From the cell containing the given text, extract its center point as (X, Y) coordinate. 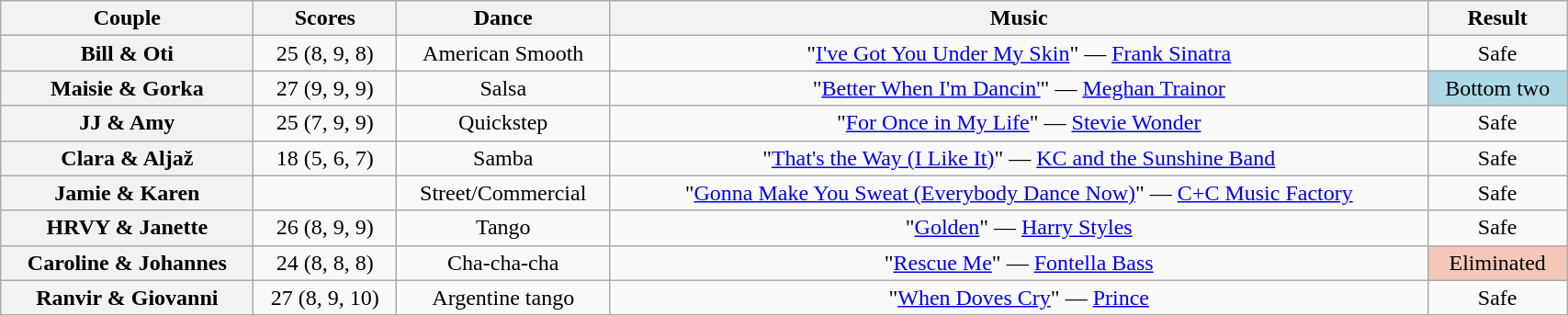
"I've Got You Under My Skin" — Frank Sinatra (1020, 53)
Samba (503, 158)
27 (9, 9, 9) (325, 88)
"Golden" — Harry Styles (1020, 228)
Jamie & Karen (127, 193)
HRVY & Janette (127, 228)
"When Doves Cry" — Prince (1020, 298)
18 (5, 6, 7) (325, 158)
Clara & Aljaž (127, 158)
"Gonna Make You Sweat (Everybody Dance Now)" — C+C Music Factory (1020, 193)
Cha-cha-cha (503, 263)
Ranvir & Giovanni (127, 298)
Dance (503, 18)
Couple (127, 18)
27 (8, 9, 10) (325, 298)
"That's the Way (I Like It)" — KC and the Sunshine Band (1020, 158)
Argentine tango (503, 298)
26 (8, 9, 9) (325, 228)
24 (8, 8, 8) (325, 263)
Eliminated (1497, 263)
Bill & Oti (127, 53)
25 (8, 9, 8) (325, 53)
Maisie & Gorka (127, 88)
American Smooth (503, 53)
"For Once in My Life" — Stevie Wonder (1020, 123)
Street/Commercial (503, 193)
Quickstep (503, 123)
Result (1497, 18)
Caroline & Johannes (127, 263)
Salsa (503, 88)
Scores (325, 18)
Bottom two (1497, 88)
Music (1020, 18)
"Better When I'm Dancin'" — Meghan Trainor (1020, 88)
"Rescue Me" — Fontella Bass (1020, 263)
JJ & Amy (127, 123)
25 (7, 9, 9) (325, 123)
Tango (503, 228)
